Detect which cell encompasses the target text, then output its [x, y] center coordinate. 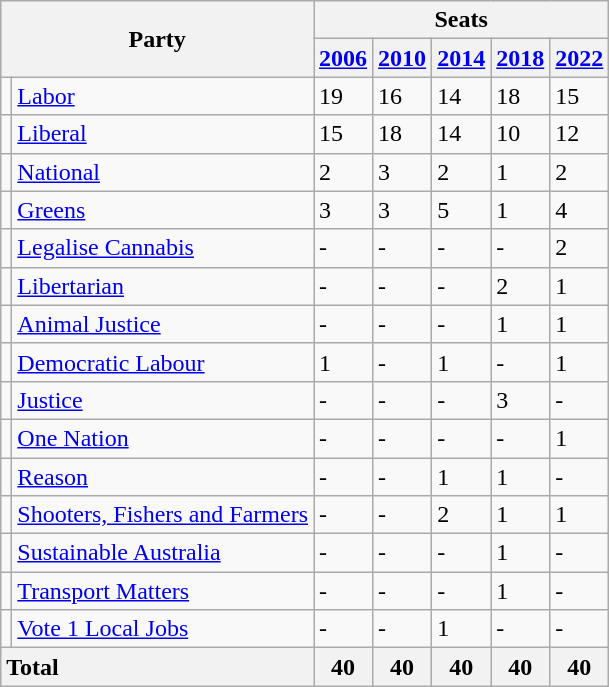
One Nation [163, 438]
Shooters, Fishers and Farmers [163, 515]
Labor [163, 96]
5 [462, 210]
2018 [520, 58]
Animal Justice [163, 324]
2014 [462, 58]
Party [158, 39]
2022 [580, 58]
12 [580, 134]
Democratic Labour [163, 362]
Libertarian [163, 286]
Vote 1 Local Jobs [163, 629]
2010 [402, 58]
Transport Matters [163, 591]
Justice [163, 400]
2006 [344, 58]
Reason [163, 477]
19 [344, 96]
10 [520, 134]
Greens [163, 210]
Legalise Cannabis [163, 248]
4 [580, 210]
Total [158, 667]
Sustainable Australia [163, 553]
Seats [462, 20]
Liberal [163, 134]
National [163, 172]
16 [402, 96]
